Return (X, Y) of the center of cell containing provided text 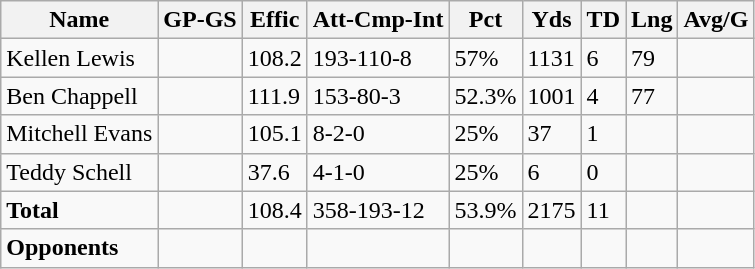
Kellen Lewis (80, 58)
Mitchell Evans (80, 134)
Lng (652, 20)
0 (603, 172)
4 (603, 96)
8-2-0 (378, 134)
Teddy Schell (80, 172)
Total (80, 210)
4-1-0 (378, 172)
53.9% (486, 210)
193-110-8 (378, 58)
358-193-12 (378, 210)
11 (603, 210)
1131 (552, 58)
Att-Cmp-Int (378, 20)
77 (652, 96)
108.4 (274, 210)
Name (80, 20)
1 (603, 134)
Avg/G (716, 20)
1001 (552, 96)
37.6 (274, 172)
Opponents (80, 248)
108.2 (274, 58)
Effic (274, 20)
37 (552, 134)
Yds (552, 20)
105.1 (274, 134)
2175 (552, 210)
153-80-3 (378, 96)
TD (603, 20)
52.3% (486, 96)
79 (652, 58)
111.9 (274, 96)
57% (486, 58)
GP-GS (200, 20)
Ben Chappell (80, 96)
Pct (486, 20)
